Capture the cell that displays the provided text and extract its (X, Y) central coordinate. 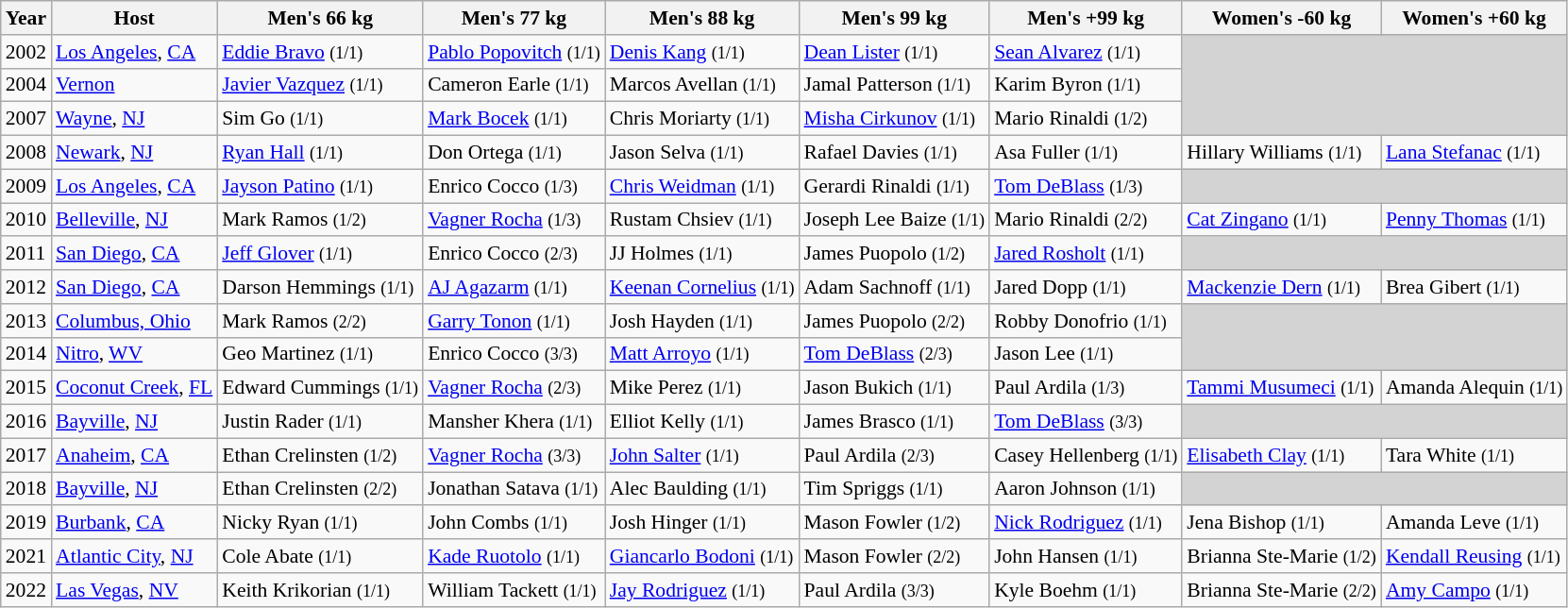
Tara White (1/1) (1475, 455)
AJ Agazarm (1/1) (514, 287)
Jared Rosholt (1/1) (1086, 254)
Men's +99 kg (1086, 18)
Jeff Glover (1/1) (320, 254)
Men's 77 kg (514, 18)
Men's 88 kg (702, 18)
Women's +60 kg (1475, 18)
Tim Spriggs (1/1) (895, 489)
2007 (26, 119)
Chris Moriarty (1/1) (702, 119)
Mackenzie Dern (1/1) (1282, 287)
JJ Holmes (1/1) (702, 254)
Denis Kang (1/1) (702, 52)
Mason Fowler (2/2) (895, 556)
Don Ortega (1/1) (514, 153)
2018 (26, 489)
Amanda Leve (1/1) (1475, 523)
Las Vegas, NV (134, 590)
Tom DeBlass (2/3) (895, 354)
Lana Stefanac (1/1) (1475, 153)
Penny Thomas (1/1) (1475, 220)
2009 (26, 186)
Jay Rodriguez (1/1) (702, 590)
Josh Hayden (1/1) (702, 321)
Hillary Williams (1/1) (1282, 153)
Mark Bocek (1/1) (514, 119)
James Brasco (1/1) (895, 422)
Nitro, WV (134, 354)
Cole Abate (1/1) (320, 556)
Atlantic City, NJ (134, 556)
Justin Rader (1/1) (320, 422)
Mike Perez (1/1) (702, 388)
2015 (26, 388)
Tom DeBlass (3/3) (1086, 422)
William Tackett (1/1) (514, 590)
Sim Go (1/1) (320, 119)
Cameron Earle (1/1) (514, 85)
2021 (26, 556)
Pablo Popovitch (1/1) (514, 52)
Rustam Chsiev (1/1) (702, 220)
James Puopolo (2/2) (895, 321)
Elliot Kelly (1/1) (702, 422)
Jamal Patterson (1/1) (895, 85)
Cat Zingano (1/1) (1282, 220)
James Puopolo (1/2) (895, 254)
Rafael Davies (1/1) (895, 153)
Ethan Crelinsten (2/2) (320, 489)
Tom DeBlass (1/3) (1086, 186)
Men's 66 kg (320, 18)
Mark Ramos (2/2) (320, 321)
Men's 99 kg (895, 18)
Jayson Patino (1/1) (320, 186)
Enrico Cocco (1/3) (514, 186)
2012 (26, 287)
Mario Rinaldi (1/2) (1086, 119)
Nick Rodriguez (1/1) (1086, 523)
2017 (26, 455)
John Salter (1/1) (702, 455)
Enrico Cocco (3/3) (514, 354)
Wayne, NJ (134, 119)
Ethan Crelinsten (1/2) (320, 455)
Geo Martinez (1/1) (320, 354)
Women's -60 kg (1282, 18)
Dean Lister (1/1) (895, 52)
Karim Byron (1/1) (1086, 85)
Kyle Boehm (1/1) (1086, 590)
Enrico Cocco (2/3) (514, 254)
2010 (26, 220)
2004 (26, 85)
2016 (26, 422)
Belleville, NJ (134, 220)
Brianna Ste-Marie (1/2) (1282, 556)
Nicky Ryan (1/1) (320, 523)
Giancarlo Bodoni (1/1) (702, 556)
Kendall Reusing (1/1) (1475, 556)
Host (134, 18)
2011 (26, 254)
Keith Krikorian (1/1) (320, 590)
2022 (26, 590)
Vernon (134, 85)
Burbank, CA (134, 523)
Marcos Avellan (1/1) (702, 85)
Chris Weidman (1/1) (702, 186)
Brianna Ste-Marie (2/2) (1282, 590)
Vagner Rocha (3/3) (514, 455)
Mansher Khera (1/1) (514, 422)
Vagner Rocha (1/3) (514, 220)
Columbus, Ohio (134, 321)
Jena Bishop (1/1) (1282, 523)
Gerardi Rinaldi (1/1) (895, 186)
2014 (26, 354)
Josh Hinger (1/1) (702, 523)
Matt Arroyo (1/1) (702, 354)
Javier Vazquez (1/1) (320, 85)
Paul Ardila (3/3) (895, 590)
Jason Selva (1/1) (702, 153)
Elisabeth Clay (1/1) (1282, 455)
Kade Ruotolo (1/1) (514, 556)
Vagner Rocha (2/3) (514, 388)
Year (26, 18)
Mark Ramos (1/2) (320, 220)
Edward Cummings (1/1) (320, 388)
Casey Hellenberg (1/1) (1086, 455)
Alec Baulding (1/1) (702, 489)
Adam Sachnoff (1/1) (895, 287)
Coconut Creek, FL (134, 388)
Sean Alvarez (1/1) (1086, 52)
Jason Bukich (1/1) (895, 388)
Jason Lee (1/1) (1086, 354)
2019 (26, 523)
Asa Fuller (1/1) (1086, 153)
Keenan Cornelius (1/1) (702, 287)
Paul Ardila (1/3) (1086, 388)
Aaron Johnson (1/1) (1086, 489)
Garry Tonon (1/1) (514, 321)
Darson Hemmings (1/1) (320, 287)
Amy Campo (1/1) (1475, 590)
John Combs (1/1) (514, 523)
Joseph Lee Baize (1/1) (895, 220)
Brea Gibert (1/1) (1475, 287)
2002 (26, 52)
Ryan Hall (1/1) (320, 153)
Paul Ardila (2/3) (895, 455)
Mario Rinaldi (2/2) (1086, 220)
Eddie Bravo (1/1) (320, 52)
Newark, NJ (134, 153)
Tammi Musumeci (1/1) (1282, 388)
John Hansen (1/1) (1086, 556)
Misha Cirkunov (1/1) (895, 119)
2008 (26, 153)
Amanda Alequin (1/1) (1475, 388)
Anaheim, CA (134, 455)
Mason Fowler (1/2) (895, 523)
2013 (26, 321)
Jared Dopp (1/1) (1086, 287)
Robby Donofrio (1/1) (1086, 321)
Jonathan Satava (1/1) (514, 489)
